Return (X, Y) of the center of cell containing provided text 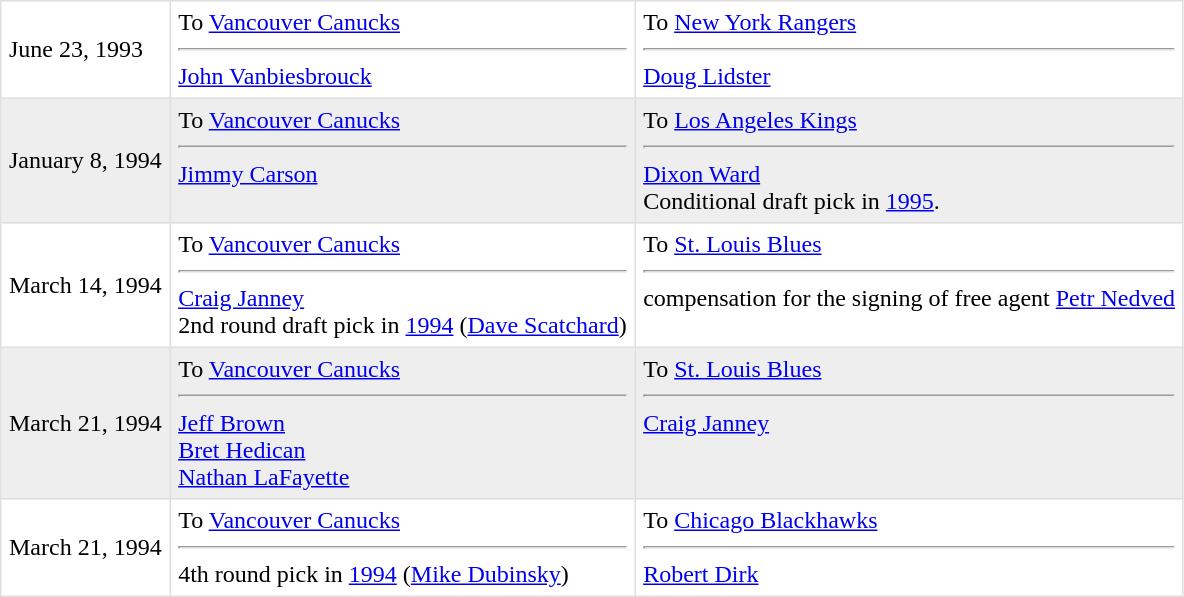
To Los Angeles Kings Dixon WardConditional draft pick in 1995. (909, 160)
To Chicago Blackhawks Robert Dirk (909, 548)
To Vancouver Canucks Jimmy Carson (402, 160)
To Vancouver Canucks Craig Janney2nd round draft pick in 1994 (Dave Scatchard) (402, 285)
To Vancouver Canucks Jeff BrownBret HedicanNathan LaFayette (402, 423)
To Vancouver Canucks 4th round pick in 1994 (Mike Dubinsky) (402, 548)
January 8, 1994 (86, 160)
June 23, 1993 (86, 50)
To New York Rangers Doug Lidster (909, 50)
March 14, 1994 (86, 285)
To St. Louis Blues compensation for the signing of free agent Petr Nedved (909, 285)
To Vancouver Canucks John Vanbiesbrouck (402, 50)
To St. Louis Blues Craig Janney (909, 423)
